From the cell containing the given text, extract its center point as [x, y] coordinate. 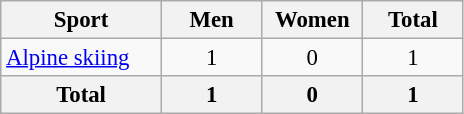
Alpine skiing [82, 58]
Women [312, 20]
Men [212, 20]
Sport [82, 20]
